Detect which cell encompasses the target text, then output its [x, y] center coordinate. 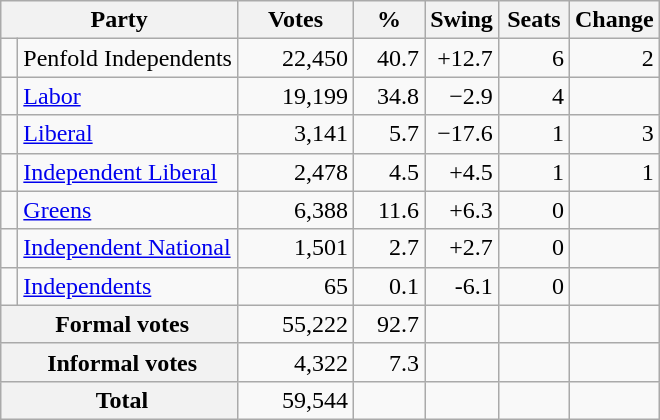
4 [534, 96]
Total [120, 400]
59,544 [295, 400]
5.7 [390, 134]
19,199 [295, 96]
65 [295, 286]
Party [120, 20]
+6.3 [462, 210]
% [390, 20]
+2.7 [462, 248]
Swing [462, 20]
92.7 [390, 324]
Independents [128, 286]
Liberal [128, 134]
55,222 [295, 324]
22,450 [295, 58]
−17.6 [462, 134]
0.1 [390, 286]
34.8 [390, 96]
+12.7 [462, 58]
Independent National [128, 248]
+4.5 [462, 172]
6 [534, 58]
2,478 [295, 172]
Labor [128, 96]
Independent Liberal [128, 172]
Change [614, 20]
-6.1 [462, 286]
6,388 [295, 210]
Formal votes [120, 324]
2.7 [390, 248]
4,322 [295, 362]
Informal votes [120, 362]
7.3 [390, 362]
1,501 [295, 248]
2 [614, 58]
Greens [128, 210]
3 [614, 134]
−2.9 [462, 96]
40.7 [390, 58]
3,141 [295, 134]
Penfold Independents [128, 58]
4.5 [390, 172]
Votes [295, 20]
11.6 [390, 210]
Seats [534, 20]
